For the text-containing cell, return its midpoint in [x, y] coordinate format. 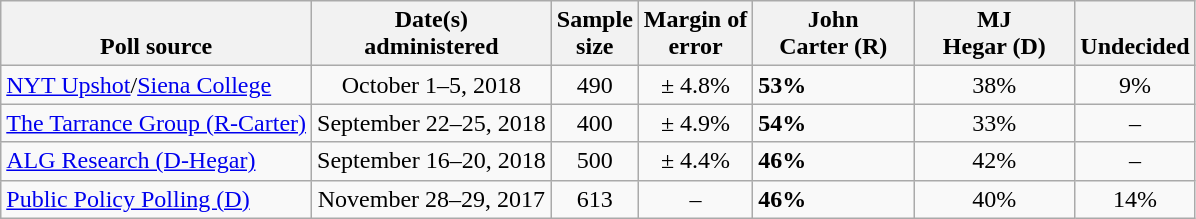
613 [594, 199]
JohnCarter (R) [834, 34]
Samplesize [594, 34]
Date(s)administered [432, 34]
400 [594, 123]
± 4.9% [695, 123]
November 28–29, 2017 [432, 199]
NYT Upshot/Siena College [156, 85]
MJHegar (D) [994, 34]
9% [1135, 85]
Poll source [156, 34]
September 22–25, 2018 [432, 123]
54% [834, 123]
40% [994, 199]
September 16–20, 2018 [432, 161]
33% [994, 123]
± 4.8% [695, 85]
53% [834, 85]
490 [594, 85]
Public Policy Polling (D) [156, 199]
38% [994, 85]
14% [1135, 199]
Margin oferror [695, 34]
October 1–5, 2018 [432, 85]
42% [994, 161]
± 4.4% [695, 161]
500 [594, 161]
The Tarrance Group (R-Carter) [156, 123]
Undecided [1135, 34]
ALG Research (D-Hegar) [156, 161]
